Determine the [x, y] coordinate at the center of the cell enclosing the given text.  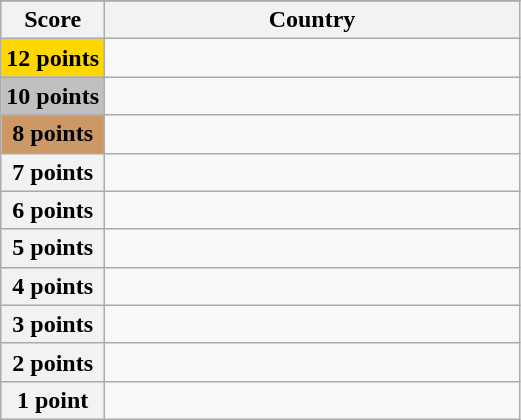
10 points [53, 96]
3 points [53, 324]
4 points [53, 286]
Score [53, 20]
1 point [53, 400]
8 points [53, 134]
5 points [53, 248]
12 points [53, 58]
7 points [53, 172]
Country [312, 20]
6 points [53, 210]
2 points [53, 362]
